Detect which cell encompasses the target text, then output its [x, y] center coordinate. 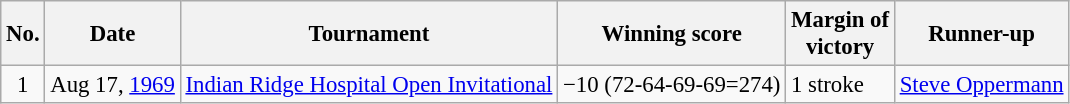
Tournament [369, 34]
Indian Ridge Hospital Open Invitational [369, 85]
Runner-up [981, 34]
Winning score [672, 34]
1 [23, 85]
Steve Oppermann [981, 85]
No. [23, 34]
Date [112, 34]
Aug 17, 1969 [112, 85]
Margin ofvictory [840, 34]
1 stroke [840, 85]
−10 (72-64-69-69=274) [672, 85]
